Determine the [x, y] coordinate at the center of the cell enclosing the given text.  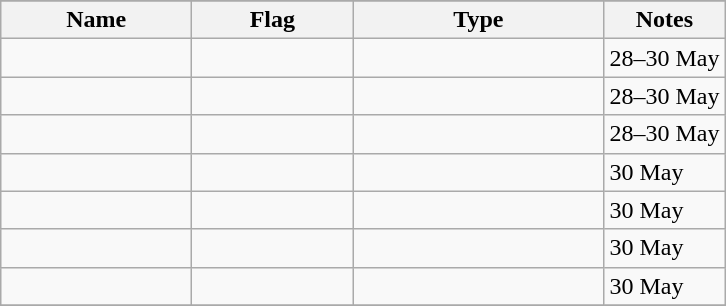
Name [96, 20]
Type [478, 20]
Flag [272, 20]
Notes [664, 20]
